Scan for the cell matching the given text and deliver its (x, y) coordinate at center. 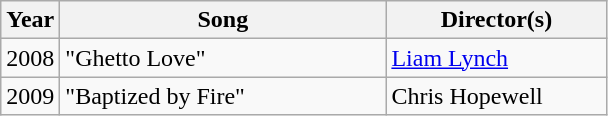
"Ghetto Love" (223, 58)
"Baptized by Fire" (223, 96)
Year (30, 20)
Song (223, 20)
Liam Lynch (496, 58)
2008 (30, 58)
Chris Hopewell (496, 96)
Director(s) (496, 20)
2009 (30, 96)
